Locate the cell with the specified text and output its (x, y) center coordinate. 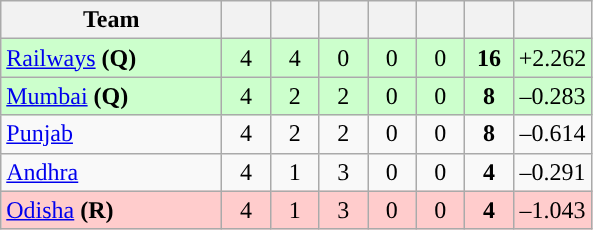
–0.614 (552, 134)
Odisha (R) (112, 210)
Team (112, 20)
Andhra (112, 172)
–0.283 (552, 96)
–1.043 (552, 210)
Railways (Q) (112, 58)
Mumbai (Q) (112, 96)
16 (490, 58)
–0.291 (552, 172)
Punjab (112, 134)
+2.262 (552, 58)
